Identify which cell holds the provided text, then report its [x, y] central coordinate. 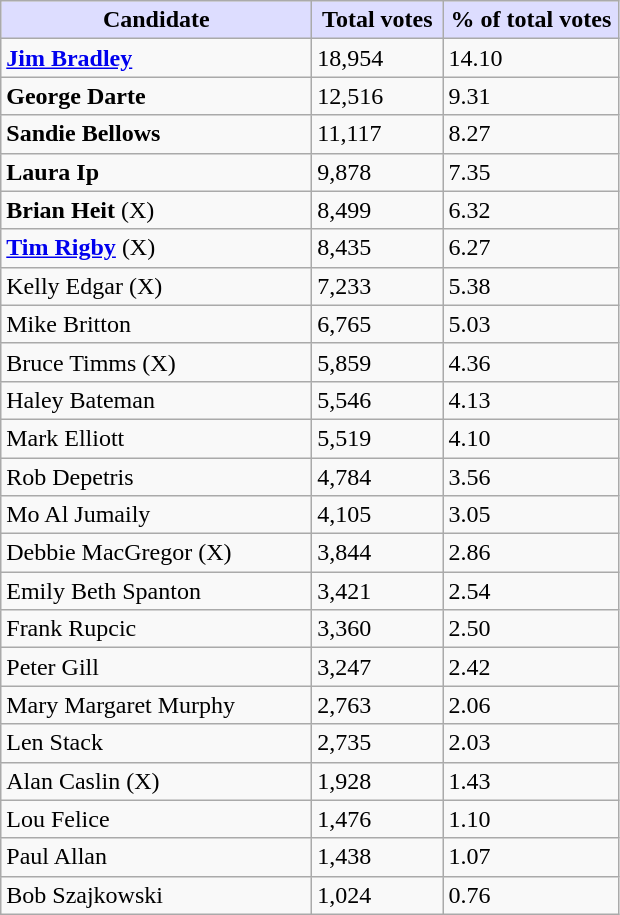
1,476 [378, 819]
2.50 [531, 629]
0.76 [531, 895]
Mike Britton [156, 324]
3.56 [531, 477]
Peter Gill [156, 667]
4,105 [378, 515]
% of total votes [531, 20]
Rob Depetris [156, 477]
Sandie Bellows [156, 134]
George Darte [156, 96]
Kelly Edgar (X) [156, 286]
2.54 [531, 591]
Frank Rupcic [156, 629]
Len Stack [156, 743]
Mark Elliott [156, 438]
Bob Szajkowski [156, 895]
Tim Rigby (X) [156, 248]
8,499 [378, 210]
8.27 [531, 134]
2,735 [378, 743]
Paul Allan [156, 857]
3,247 [378, 667]
Mo Al Jumaily [156, 515]
5.38 [531, 286]
5.03 [531, 324]
1,024 [378, 895]
2.06 [531, 705]
5,546 [378, 400]
18,954 [378, 58]
Bruce Timms (X) [156, 362]
11,117 [378, 134]
9.31 [531, 96]
6,765 [378, 324]
6.32 [531, 210]
2.42 [531, 667]
2,763 [378, 705]
Jim Bradley [156, 58]
2.86 [531, 553]
1,928 [378, 781]
3.05 [531, 515]
8,435 [378, 248]
1,438 [378, 857]
Laura Ip [156, 172]
4,784 [378, 477]
5,859 [378, 362]
Mary Margaret Murphy [156, 705]
4.36 [531, 362]
5,519 [378, 438]
1.10 [531, 819]
4.10 [531, 438]
Haley Bateman [156, 400]
Alan Caslin (X) [156, 781]
6.27 [531, 248]
1.07 [531, 857]
9,878 [378, 172]
2.03 [531, 743]
Lou Felice [156, 819]
Emily Beth Spanton [156, 591]
4.13 [531, 400]
3,360 [378, 629]
7,233 [378, 286]
Debbie MacGregor (X) [156, 553]
Brian Heit (X) [156, 210]
3,421 [378, 591]
7.35 [531, 172]
3,844 [378, 553]
Candidate [156, 20]
1.43 [531, 781]
14.10 [531, 58]
Total votes [378, 20]
12,516 [378, 96]
